Capture the cell that displays the provided text and extract its (x, y) central coordinate. 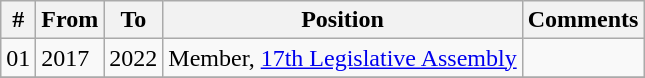
01 (18, 58)
2022 (134, 58)
Position (342, 20)
Member, 17th Legislative Assembly (342, 58)
Comments (583, 20)
To (134, 20)
2017 (70, 58)
# (18, 20)
From (70, 20)
